Identify which cell holds the provided text, then report its (X, Y) central coordinate. 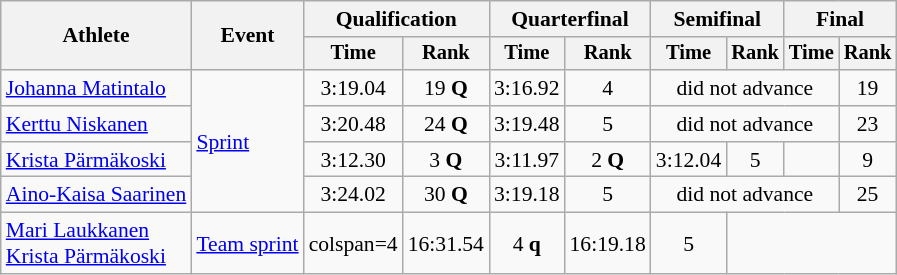
4 (607, 88)
16:19.18 (607, 244)
9 (868, 160)
30 Q (446, 195)
Final (840, 19)
Team sprint (247, 244)
Semifinal (718, 19)
23 (868, 124)
3:12.04 (688, 160)
Krista Pärmäkoski (96, 160)
Qualification (396, 19)
Quarterfinal (570, 19)
3:19.48 (526, 124)
Mari LaukkanenKrista Pärmäkoski (96, 244)
3:24.02 (354, 195)
Kerttu Niskanen (96, 124)
Athlete (96, 36)
3:12.30 (354, 160)
25 (868, 195)
Event (247, 36)
3:19.04 (354, 88)
19 (868, 88)
3:11.97 (526, 160)
Aino-Kaisa Saarinen (96, 195)
19 Q (446, 88)
Johanna Matintalo (96, 88)
24 Q (446, 124)
colspan=4 (354, 244)
3:20.48 (354, 124)
16:31.54 (446, 244)
Sprint (247, 141)
2 Q (607, 160)
3 Q (446, 160)
4 q (526, 244)
3:16.92 (526, 88)
3:19.18 (526, 195)
